Find where the given text appears and provide that cell's center as [X, Y] coordinate. 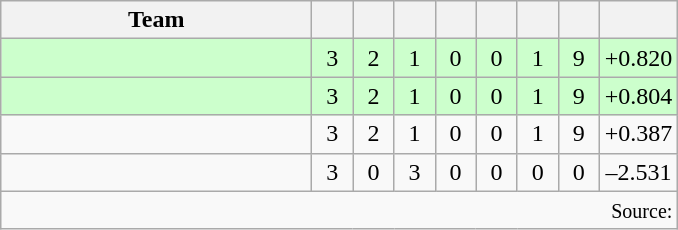
+0.804 [638, 96]
Source: [340, 210]
+0.820 [638, 58]
–2.531 [638, 172]
+0.387 [638, 134]
Team [156, 20]
